Output the [x, y] coordinate of the center of the cell containing the given text.  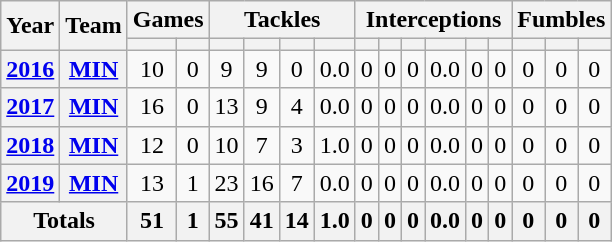
55 [226, 221]
23 [226, 183]
2018 [30, 145]
Games [168, 20]
Tackles [282, 20]
Year [30, 26]
Fumbles [562, 20]
12 [152, 145]
3 [296, 145]
2019 [30, 183]
4 [296, 107]
14 [296, 221]
41 [262, 221]
51 [152, 221]
2017 [30, 107]
Team [94, 26]
Totals [64, 221]
Interceptions [433, 20]
2016 [30, 69]
